Identify which cell holds the provided text, then report its (X, Y) central coordinate. 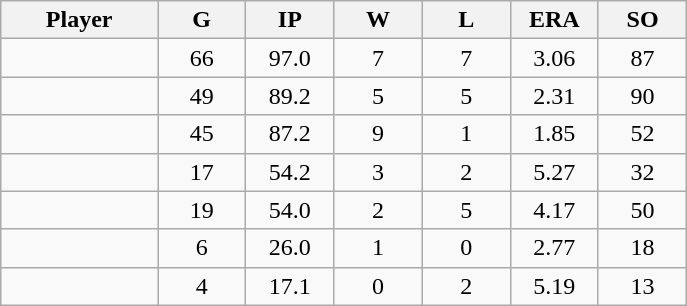
17.1 (290, 286)
90 (642, 96)
54.2 (290, 172)
49 (202, 96)
26.0 (290, 248)
ERA (554, 20)
W (378, 20)
89.2 (290, 96)
L (466, 20)
97.0 (290, 58)
4 (202, 286)
9 (378, 134)
6 (202, 248)
87 (642, 58)
18 (642, 248)
1.85 (554, 134)
45 (202, 134)
52 (642, 134)
IP (290, 20)
G (202, 20)
Player (80, 20)
54.0 (290, 210)
50 (642, 210)
2.77 (554, 248)
66 (202, 58)
32 (642, 172)
4.17 (554, 210)
3.06 (554, 58)
SO (642, 20)
5.27 (554, 172)
87.2 (290, 134)
13 (642, 286)
5.19 (554, 286)
17 (202, 172)
2.31 (554, 96)
19 (202, 210)
3 (378, 172)
